Locate the cell with the specified text and output its [X, Y] center coordinate. 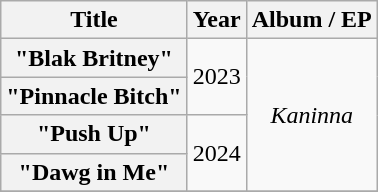
Year [216, 20]
Title [94, 20]
"Pinnacle Bitch" [94, 96]
2024 [216, 153]
Album / EP [312, 20]
"Push Up" [94, 134]
Kaninna [312, 115]
2023 [216, 77]
"Blak Britney" [94, 58]
"Dawg in Me" [94, 172]
